Identify which cell holds the provided text, then report its [x, y] central coordinate. 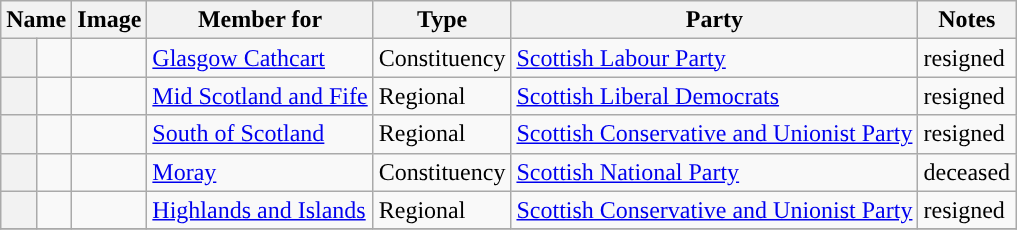
Party [714, 20]
Scottish Labour Party [714, 58]
Member for [260, 20]
Image [110, 20]
Highlands and Islands [260, 210]
deceased [967, 172]
Mid Scotland and Fife [260, 96]
Moray [260, 172]
Scottish National Party [714, 172]
Glasgow Cathcart [260, 58]
South of Scotland [260, 134]
Type [442, 20]
Name [36, 20]
Scottish Liberal Democrats [714, 96]
Notes [967, 20]
